Capture the cell that displays the provided text and extract its [X, Y] central coordinate. 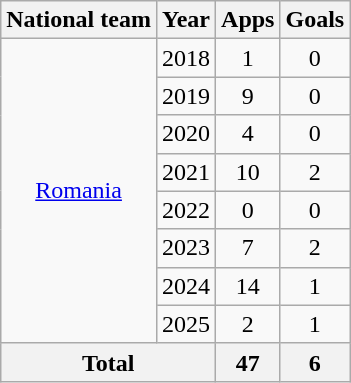
Apps [248, 20]
Romania [79, 191]
2024 [186, 286]
10 [248, 172]
Total [108, 362]
47 [248, 362]
2021 [186, 172]
6 [315, 362]
2025 [186, 324]
2018 [186, 58]
Goals [315, 20]
2022 [186, 210]
National team [79, 20]
14 [248, 286]
2023 [186, 248]
9 [248, 96]
2019 [186, 96]
4 [248, 134]
Year [186, 20]
7 [248, 248]
2020 [186, 134]
